Output the (x, y) coordinate of the center of the cell containing the given text.  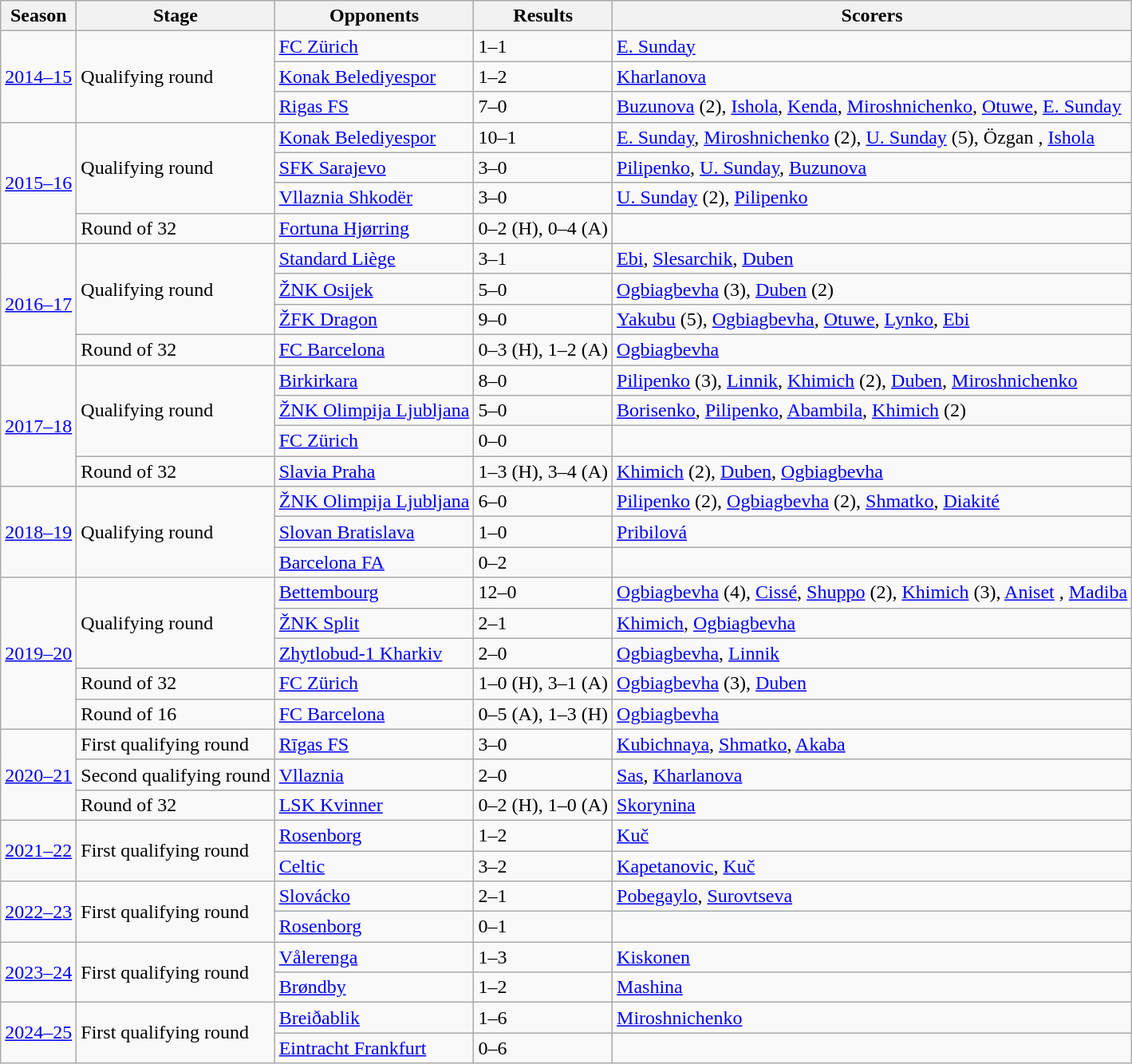
2021–22 (38, 850)
2015–16 (38, 183)
9–0 (543, 319)
Pilipenko (3), Linnik, Khimich (2), Duben, Miroshnichenko (873, 380)
Kapetanovic, Kuč (873, 865)
0–3 (H), 1–2 (A) (543, 349)
Slovácko (374, 897)
Ogbiagbevha (3), Duben (2) (873, 289)
1–0 (H), 3–1 (A) (543, 684)
12–0 (543, 593)
Kharlanova (873, 77)
Miroshnichenko (873, 1018)
3–2 (543, 865)
Pilipenko, U. Sunday, Buzunova (873, 167)
Eintracht Frankfurt (374, 1048)
2019–20 (38, 653)
10–1 (543, 137)
Standard Liège (374, 258)
Fortuna Hjørring (374, 228)
Birkirkara (374, 380)
Ogbiagbevha (3), Duben (873, 684)
0–5 (A), 1–3 (H) (543, 714)
Pilipenko (2), Ogbiagbevha (2), Shmatko, Diakité (873, 502)
Barcelona FA (374, 562)
2014–15 (38, 77)
3–1 (543, 258)
1–3 (H), 3–4 (A) (543, 471)
Round of 16 (176, 714)
Sas, Kharlanova (873, 774)
1–1 (543, 46)
2017–18 (38, 426)
E. Sunday (873, 46)
2016–17 (38, 304)
0–6 (543, 1048)
Second qualifying round (176, 774)
0–2 (H), 1–0 (A) (543, 805)
Results (543, 16)
0–1 (543, 927)
Opponents (374, 16)
Pribilová (873, 532)
1–6 (543, 1018)
ŽNK Split (374, 623)
Khimich, Ogbiagbevha (873, 623)
Kubichnaya, Shmatko, Akaba (873, 744)
E. Sunday, Miroshnichenko (2), U. Sunday (5), Özgan , Ishola (873, 137)
Ogbiagbevha, Linnik (873, 653)
Stage (176, 16)
Skorynina (873, 805)
Khimich (2), Duben, Ogbiagbevha (873, 471)
7–0 (543, 107)
2022–23 (38, 912)
ŽFK Dragon (374, 319)
Ebi, Slesarchik, Duben (873, 258)
1–3 (543, 957)
0–2 (543, 562)
2018–19 (38, 532)
Ogbiagbevha (4), Cissé, Shuppo (2), Khimich (3), Aniset , Madiba (873, 593)
Mashina (873, 987)
Vålerenga (374, 957)
Yakubu (5), Ogbiagbevha, Otuwe, Lynko, Ebi (873, 319)
Season (38, 16)
2024–25 (38, 1033)
Breiðablik (374, 1018)
Kiskonen (873, 957)
Zhytlobud-1 Kharkiv (374, 653)
6–0 (543, 502)
Kuč (873, 835)
Vllaznia Shkodër (374, 198)
8–0 (543, 380)
LSK Kvinner (374, 805)
Rigas FS (374, 107)
Bettembourg (374, 593)
ŽNK Osijek (374, 289)
Celtic (374, 865)
0–0 (543, 441)
2023–24 (38, 972)
Brøndby (374, 987)
Scorers (873, 16)
Slovan Bratislava (374, 532)
2020–21 (38, 774)
Borisenko, Pilipenko, Abambila, Khimich (2) (873, 411)
Buzunova (2), Ishola, Kenda, Miroshnichenko, Otuwe, E. Sunday (873, 107)
Rīgas FS (374, 744)
Pobegaylo, Surovtseva (873, 897)
Slavia Praha (374, 471)
U. Sunday (2), Pilipenko (873, 198)
SFK Sarajevo (374, 167)
1–0 (543, 532)
Vllaznia (374, 774)
0–2 (H), 0–4 (A) (543, 228)
